Identify which cell holds the provided text, then report its [X, Y] central coordinate. 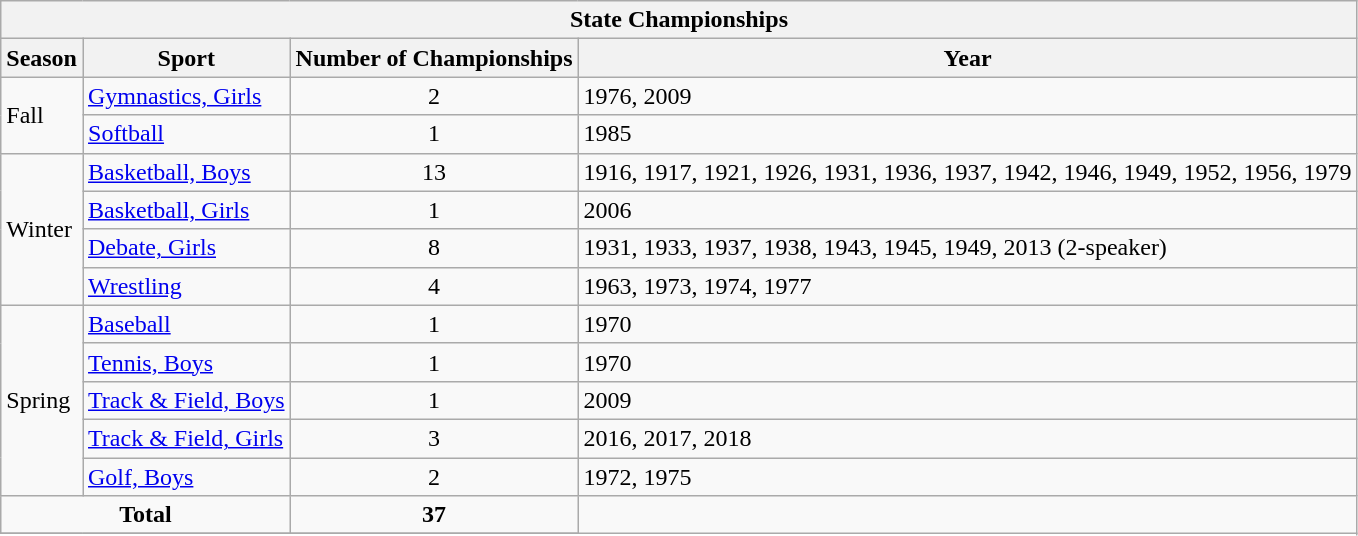
Total [146, 515]
Gymnastics, Girls [186, 96]
Track & Field, Girls [186, 438]
Number of Championships [434, 58]
1976, 2009 [968, 96]
4 [434, 286]
2006 [968, 210]
Basketball, Boys [186, 172]
Track & Field, Boys [186, 400]
2016, 2017, 2018 [968, 438]
1985 [968, 134]
13 [434, 172]
Baseball [186, 324]
Wrestling [186, 286]
1972, 1975 [968, 477]
Winter [42, 229]
2009 [968, 400]
37 [434, 515]
State Championships [679, 20]
Sport [186, 58]
Spring [42, 400]
Season [42, 58]
Year [968, 58]
Golf, Boys [186, 477]
3 [434, 438]
Fall [42, 115]
Basketball, Girls [186, 210]
Tennis, Boys [186, 362]
1963, 1973, 1974, 1977 [968, 286]
8 [434, 248]
1931, 1933, 1937, 1938, 1943, 1945, 1949, 2013 (2-speaker) [968, 248]
Softball [186, 134]
Debate, Girls [186, 248]
1916, 1917, 1921, 1926, 1931, 1936, 1937, 1942, 1946, 1949, 1952, 1956, 1979 [968, 172]
